For the text-containing cell, return its midpoint in (x, y) coordinate format. 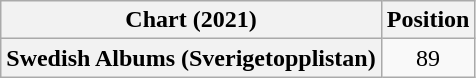
89 (428, 58)
Swedish Albums (Sverigetopplistan) (191, 58)
Chart (2021) (191, 20)
Position (428, 20)
